Pinpoint the cell where the given text exists, returning its (X, Y) midpoint coordinate. 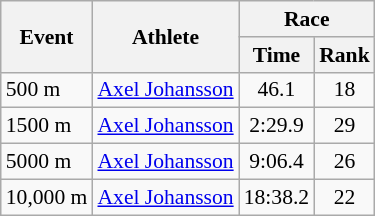
1500 m (47, 126)
Race (307, 19)
18 (344, 90)
46.1 (276, 90)
Event (47, 36)
18:38.2 (276, 197)
Rank (344, 55)
29 (344, 126)
Athlete (165, 36)
500 m (47, 90)
5000 m (47, 162)
10,000 m (47, 197)
Time (276, 55)
22 (344, 197)
2:29.9 (276, 126)
9:06.4 (276, 162)
26 (344, 162)
